Return the (x, y) coordinate for the center point of the cell that contains the specified text.  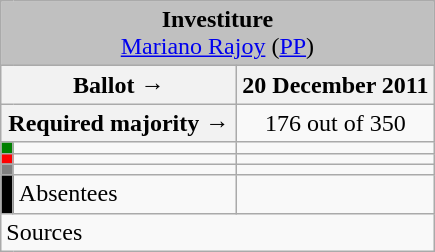
Ballot → (119, 85)
Absentees (125, 194)
Required majority → (119, 123)
176 out of 350 (336, 123)
20 December 2011 (336, 85)
InvestitureMariano Rajoy (PP) (218, 34)
Sources (218, 232)
